Output the [X, Y] coordinate of the center of the cell containing the given text.  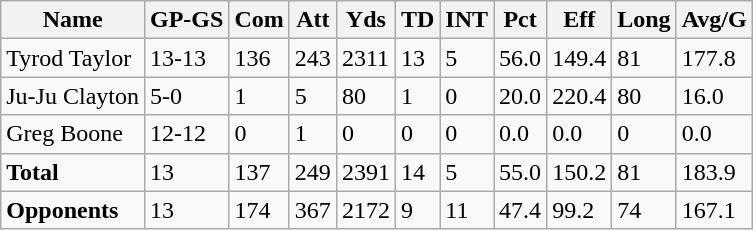
9 [417, 210]
136 [259, 58]
Name [73, 20]
167.1 [714, 210]
149.4 [580, 58]
Yds [366, 20]
Greg Boone [73, 134]
55.0 [520, 172]
Eff [580, 20]
16.0 [714, 96]
Tyrod Taylor [73, 58]
99.2 [580, 210]
243 [312, 58]
2172 [366, 210]
183.9 [714, 172]
20.0 [520, 96]
Pct [520, 20]
Ju-Ju Clayton [73, 96]
220.4 [580, 96]
Att [312, 20]
150.2 [580, 172]
177.8 [714, 58]
5-0 [186, 96]
56.0 [520, 58]
74 [644, 210]
249 [312, 172]
Total [73, 172]
12-12 [186, 134]
Long [644, 20]
14 [417, 172]
GP-GS [186, 20]
Com [259, 20]
2391 [366, 172]
Opponents [73, 210]
47.4 [520, 210]
13-13 [186, 58]
2311 [366, 58]
TD [417, 20]
11 [467, 210]
Avg/G [714, 20]
137 [259, 172]
174 [259, 210]
INT [467, 20]
367 [312, 210]
